Detect which cell encompasses the target text, then output its (x, y) center coordinate. 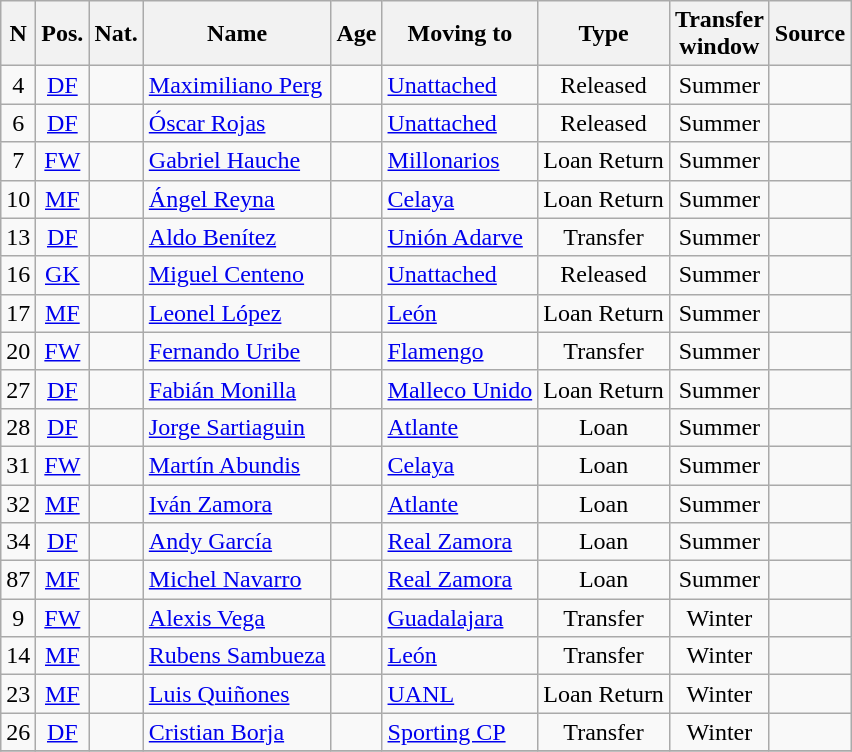
7 (18, 161)
17 (18, 313)
28 (18, 427)
Type (604, 34)
Luis Quiñones (237, 694)
Transferwindow (719, 34)
GK (62, 275)
Millonarios (460, 161)
Aldo Benítez (237, 237)
Martín Abundis (237, 465)
Guadalajara (460, 618)
Jorge Sartiaguin (237, 427)
Ángel Reyna (237, 199)
34 (18, 542)
4 (18, 85)
87 (18, 580)
Gabriel Hauche (237, 161)
Miguel Centeno (237, 275)
13 (18, 237)
Moving to (460, 34)
23 (18, 694)
Sporting CP (460, 732)
Leonel López (237, 313)
Iván Zamora (237, 503)
16 (18, 275)
14 (18, 656)
UANL (460, 694)
Unión Adarve (460, 237)
Alexis Vega (237, 618)
32 (18, 503)
27 (18, 389)
Fernando Uribe (237, 351)
Pos. (62, 34)
6 (18, 123)
Rubens Sambueza (237, 656)
Flamengo (460, 351)
Age (356, 34)
Fabián Monilla (237, 389)
Malleco Unido (460, 389)
Óscar Rojas (237, 123)
20 (18, 351)
Nat. (116, 34)
N (18, 34)
Name (237, 34)
26 (18, 732)
Maximiliano Perg (237, 85)
Cristian Borja (237, 732)
Michel Navarro (237, 580)
Andy García (237, 542)
31 (18, 465)
9 (18, 618)
10 (18, 199)
Source (810, 34)
